Output the (x, y) coordinate of the center of the cell containing the given text.  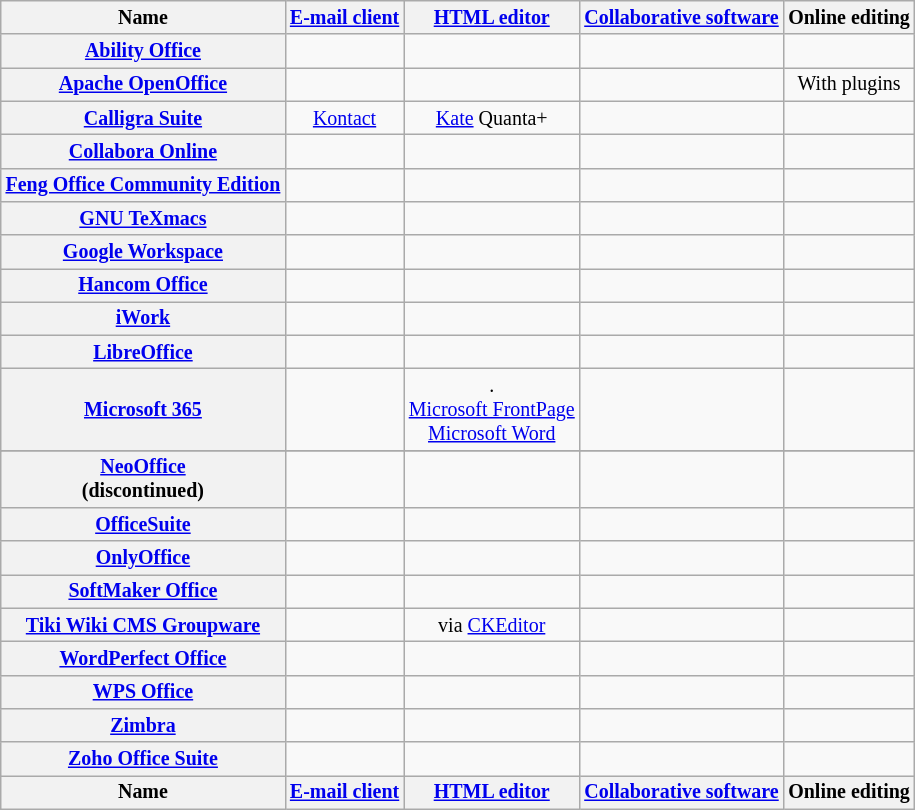
Calligra Suite (143, 118)
iWork (143, 318)
With plugins (848, 84)
Apache OpenOffice (143, 84)
GNU TeXmacs (143, 218)
Ability Office (143, 52)
NeoOffice (discontinued) (143, 480)
.Microsoft FrontPageMicrosoft Word (492, 410)
OfficeSuite (143, 524)
Zimbra (143, 726)
Zoho Office Suite (143, 758)
Google Workspace (143, 252)
Kontact (344, 118)
LibreOffice (143, 352)
Hancom Office (143, 286)
Microsoft 365 (143, 410)
OnlyOffice (143, 558)
SoftMaker Office (143, 592)
WordPerfect Office (143, 658)
Kate Quanta+ (492, 118)
Feng Office Community Edition (143, 184)
Tiki Wiki CMS Groupware (143, 626)
Collabora Online (143, 152)
WPS Office (143, 692)
via CKEditor (492, 626)
